For the text-containing cell, return its midpoint in [x, y] coordinate format. 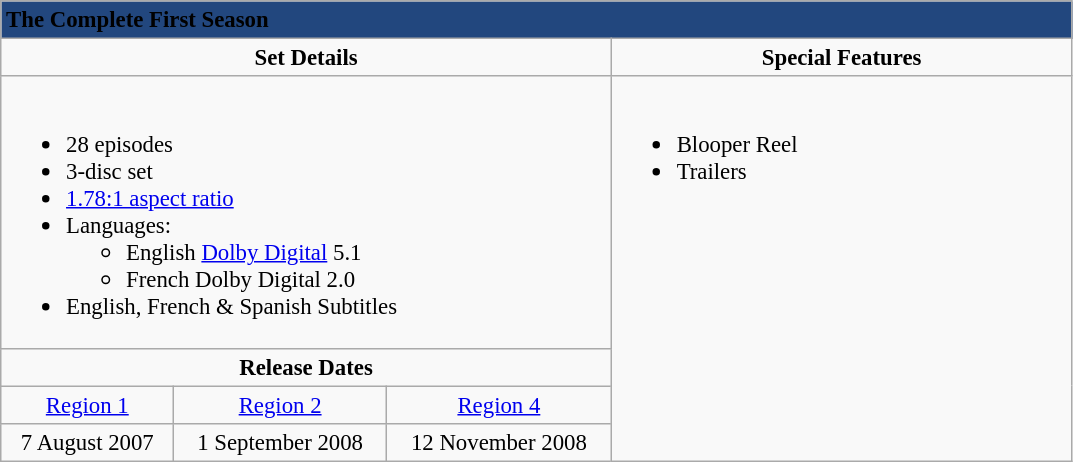
Set Details [306, 58]
Region 1 [88, 405]
1 September 2008 [280, 442]
Release Dates [306, 367]
12 November 2008 [498, 442]
28 episodes3-disc set1.78:1 aspect ratioLanguages:English Dolby Digital 5.1French Dolby Digital 2.0English, French & Spanish Subtitles [306, 212]
Blooper ReelTrailers [842, 268]
Region 2 [280, 405]
Special Features [842, 58]
The Complete First Season [536, 20]
7 August 2007 [88, 442]
Region 4 [498, 405]
